Provide the [X, Y] coordinate of the cell's center where the given text is located.  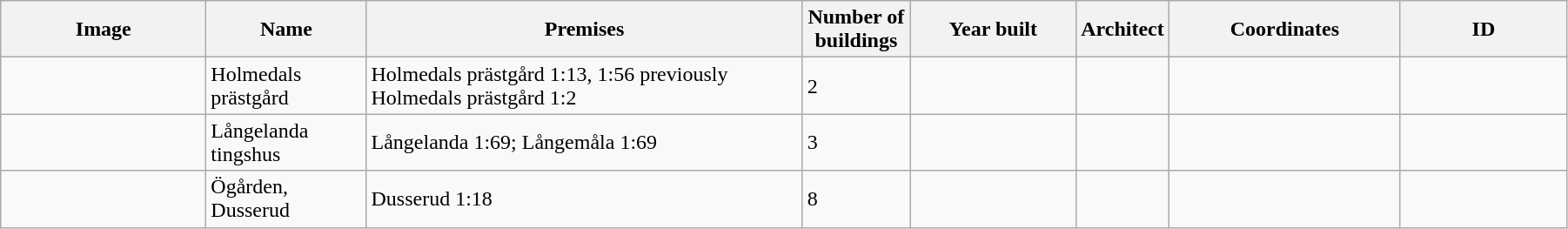
Name [286, 30]
Långelanda 1:69; Långemåla 1:69 [585, 143]
Number ofbuildings [856, 30]
Långelanda tingshus [286, 143]
ID [1483, 30]
Dusserud 1:18 [585, 199]
3 [856, 143]
Holmedals prästgård 1:13, 1:56 previously Holmedals prästgård 1:2 [585, 85]
Holmedals prästgård [286, 85]
Architect [1122, 30]
Premises [585, 30]
8 [856, 199]
Image [104, 30]
Year built [994, 30]
2 [856, 85]
Ögården, Dusserud [286, 199]
Coordinates [1284, 30]
